Capture the cell that displays the provided text and extract its [X, Y] central coordinate. 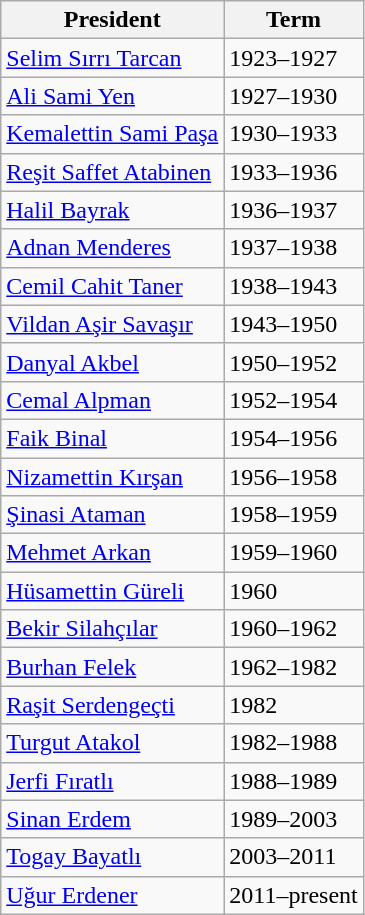
1959–1960 [294, 553]
Adnan Menderes [112, 248]
1960–1962 [294, 629]
Şinasi Ataman [112, 515]
Jerfi Fıratlı [112, 781]
Burhan Felek [112, 667]
1923–1927 [294, 58]
1962–1982 [294, 667]
1954–1956 [294, 438]
Cemil Cahit Taner [112, 286]
Selim Sırrı Tarcan [112, 58]
1938–1943 [294, 286]
1950–1952 [294, 362]
Vildan Aşir Savaşır [112, 324]
Sinan Erdem [112, 819]
1927–1930 [294, 96]
1956–1958 [294, 477]
Danyal Akbel [112, 362]
Bekir Silahçılar [112, 629]
Togay Bayatlı [112, 857]
1958–1959 [294, 515]
1952–1954 [294, 400]
1936–1937 [294, 210]
1988–1989 [294, 781]
President [112, 20]
Term [294, 20]
2003–2011 [294, 857]
Uğur Erdener [112, 895]
1982–1988 [294, 743]
1943–1950 [294, 324]
Raşit Serdengeçti [112, 705]
Reşit Saffet Atabinen [112, 172]
2011–present [294, 895]
1960 [294, 591]
1989–2003 [294, 819]
Halil Bayrak [112, 210]
Nizamettin Kırşan [112, 477]
Ali Sami Yen [112, 96]
1937–1938 [294, 248]
1930–1933 [294, 134]
1933–1936 [294, 172]
1982 [294, 705]
Hüsamettin Güreli [112, 591]
Kemalettin Sami Paşa [112, 134]
Turgut Atakol [112, 743]
Cemal Alpman [112, 400]
Mehmet Arkan [112, 553]
Faik Binal [112, 438]
